Search for the cell housing the specified text and yield its (X, Y) center coordinate. 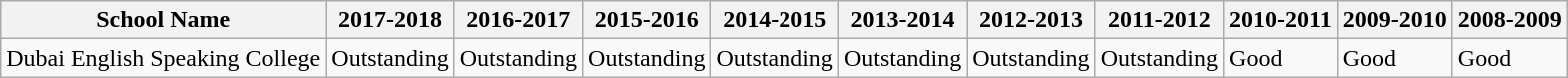
2017-2018 (390, 20)
2011-2012 (1159, 20)
2008-2009 (1509, 20)
2009-2010 (1395, 20)
2015-2016 (647, 20)
2010-2011 (1281, 20)
2016-2017 (518, 20)
School Name (164, 20)
2014-2015 (775, 20)
2012-2013 (1031, 20)
Dubai English Speaking College (164, 58)
2013-2014 (902, 20)
